Scan for the cell matching the given text and deliver its [x, y] coordinate at center. 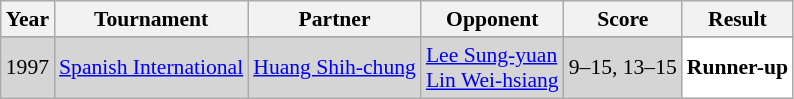
Spanish International [151, 68]
Year [28, 19]
Runner-up [738, 68]
9–15, 13–15 [623, 68]
Partner [334, 19]
Result [738, 19]
Opponent [492, 19]
Score [623, 19]
Tournament [151, 19]
1997 [28, 68]
Lee Sung-yuan Lin Wei-hsiang [492, 68]
Huang Shih-chung [334, 68]
